Extract the [X, Y] coordinate from the center of the cell holding the provided text.  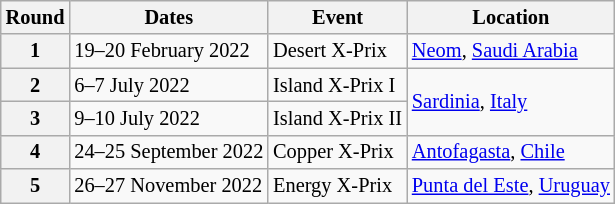
5 [36, 186]
Round [36, 17]
4 [36, 152]
Antofagasta, Chile [511, 152]
3 [36, 118]
Punta del Este, Uruguay [511, 186]
9–10 July 2022 [168, 118]
2 [36, 85]
Dates [168, 17]
Desert X-Prix [338, 51]
Island X-Prix II [338, 118]
Neom, Saudi Arabia [511, 51]
24–25 September 2022 [168, 152]
Island X-Prix I [338, 85]
Location [511, 17]
26–27 November 2022 [168, 186]
Sardinia, Italy [511, 102]
Energy X-Prix [338, 186]
19–20 February 2022 [168, 51]
1 [36, 51]
Event [338, 17]
6–7 July 2022 [168, 85]
Copper X-Prix [338, 152]
